Return the [x, y] coordinate for the center point of the cell that contains the specified text.  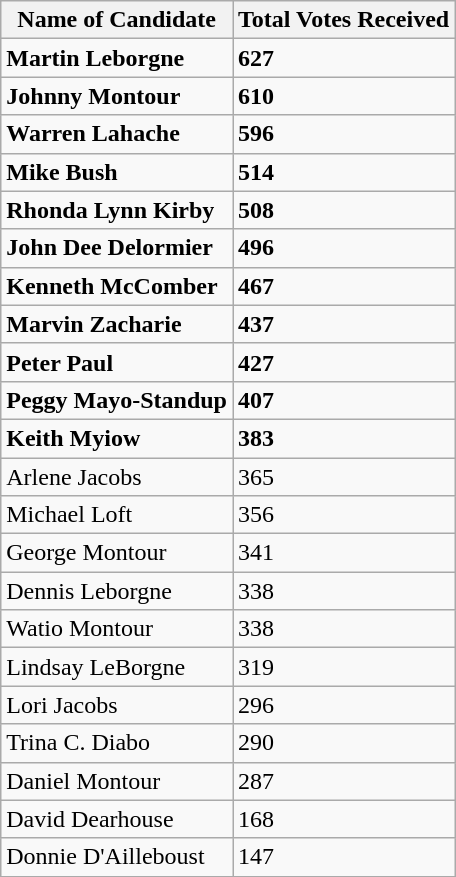
Martin Leborgne [117, 58]
437 [343, 324]
Kenneth McComber [117, 286]
287 [343, 781]
Marvin Zacharie [117, 324]
365 [343, 477]
Daniel Montour [117, 781]
Johnny Montour [117, 96]
Trina C. Diabo [117, 743]
John Dee Delormier [117, 248]
Peter Paul [117, 362]
356 [343, 515]
407 [343, 400]
Total Votes Received [343, 20]
Mike Bush [117, 172]
290 [343, 743]
383 [343, 438]
Warren Lahache [117, 134]
508 [343, 210]
Lindsay LeBorgne [117, 667]
Lori Jacobs [117, 705]
David Dearhouse [117, 819]
Arlene Jacobs [117, 477]
Name of Candidate [117, 20]
319 [343, 667]
George Montour [117, 553]
Watio Montour [117, 629]
627 [343, 58]
610 [343, 96]
496 [343, 248]
596 [343, 134]
168 [343, 819]
Donnie D'Ailleboust [117, 857]
Peggy Mayo-Standup [117, 400]
147 [343, 857]
467 [343, 286]
427 [343, 362]
341 [343, 553]
Dennis Leborgne [117, 591]
Keith Myiow [117, 438]
Rhonda Lynn Kirby [117, 210]
Michael Loft [117, 515]
296 [343, 705]
514 [343, 172]
